Detect which cell encompasses the target text, then output its (x, y) center coordinate. 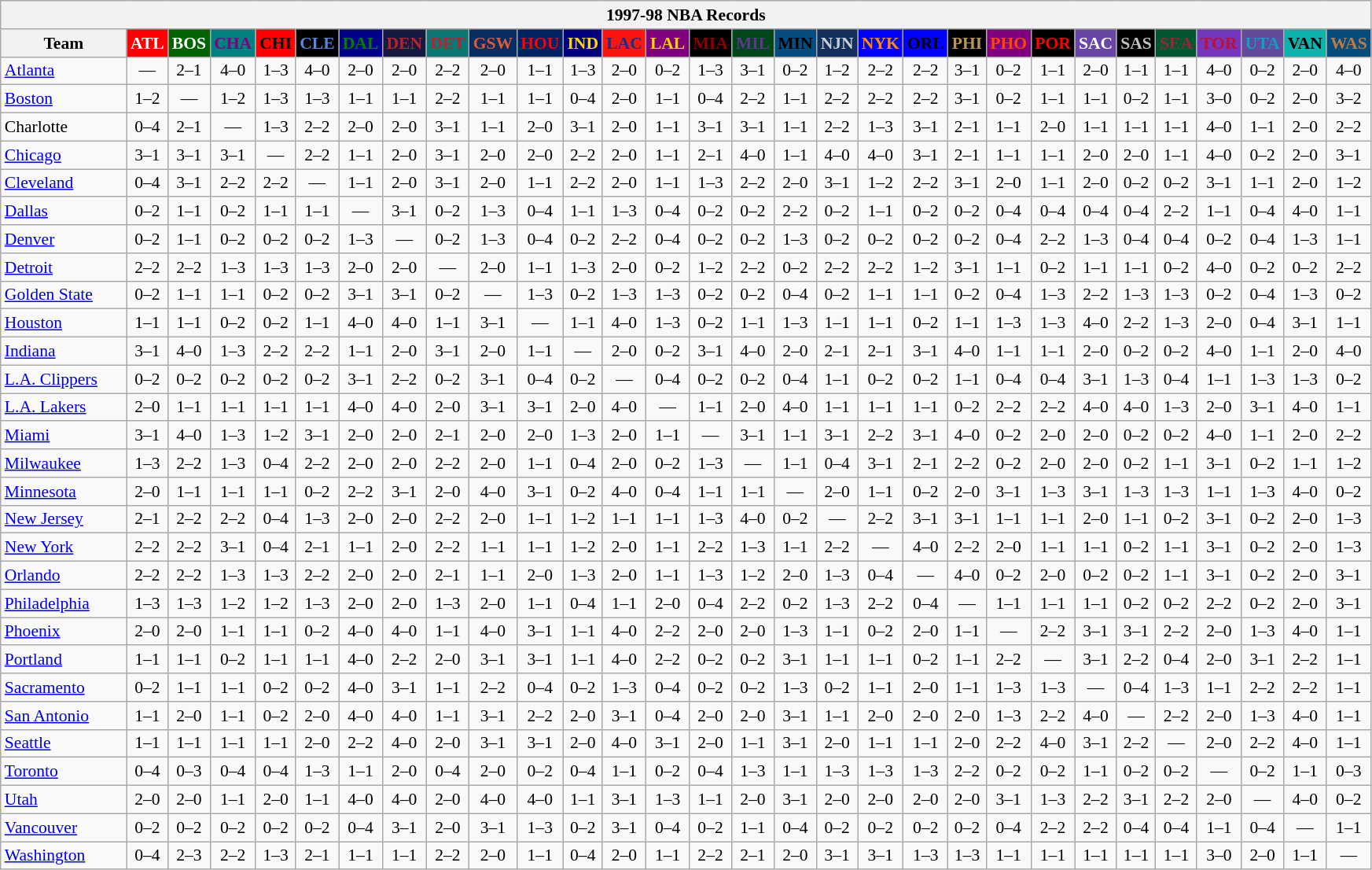
Phoenix (64, 632)
Chicago (64, 155)
LAC (624, 43)
SAC (1096, 43)
L.A. Clippers (64, 379)
IND (583, 43)
PHI (967, 43)
CLE (318, 43)
Philadelphia (64, 603)
San Antonio (64, 716)
New Jersey (64, 519)
Milwaukee (64, 463)
MIN (795, 43)
GSW (494, 43)
PHO (1008, 43)
Detroit (64, 267)
HOU (539, 43)
UTA (1263, 43)
Indiana (64, 352)
CHI (275, 43)
DEN (404, 43)
CHA (233, 43)
Denver (64, 239)
ATL (148, 43)
Atlanta (64, 71)
MIL (753, 43)
Sacramento (64, 688)
NJN (837, 43)
Charlotte (64, 127)
TOR (1219, 43)
Toronto (64, 772)
NYK (881, 43)
Orlando (64, 576)
New York (64, 547)
Golden State (64, 295)
Vancouver (64, 828)
Houston (64, 323)
WAS (1349, 43)
Utah (64, 800)
L.A. Lakers (64, 407)
Washington (64, 856)
DET (448, 43)
SAS (1136, 43)
VAN (1305, 43)
LAL (668, 43)
SEA (1176, 43)
ORL (926, 43)
Team (64, 43)
Boston (64, 99)
1997-98 NBA Records (686, 15)
Miami (64, 436)
POR (1053, 43)
Portland (64, 660)
2–3 (189, 856)
DAL (361, 43)
Cleveland (64, 183)
Seattle (64, 743)
Minnesota (64, 492)
3–2 (1349, 99)
Dallas (64, 212)
BOS (189, 43)
MIA (710, 43)
